Search for the cell housing the specified text and yield its (X, Y) center coordinate. 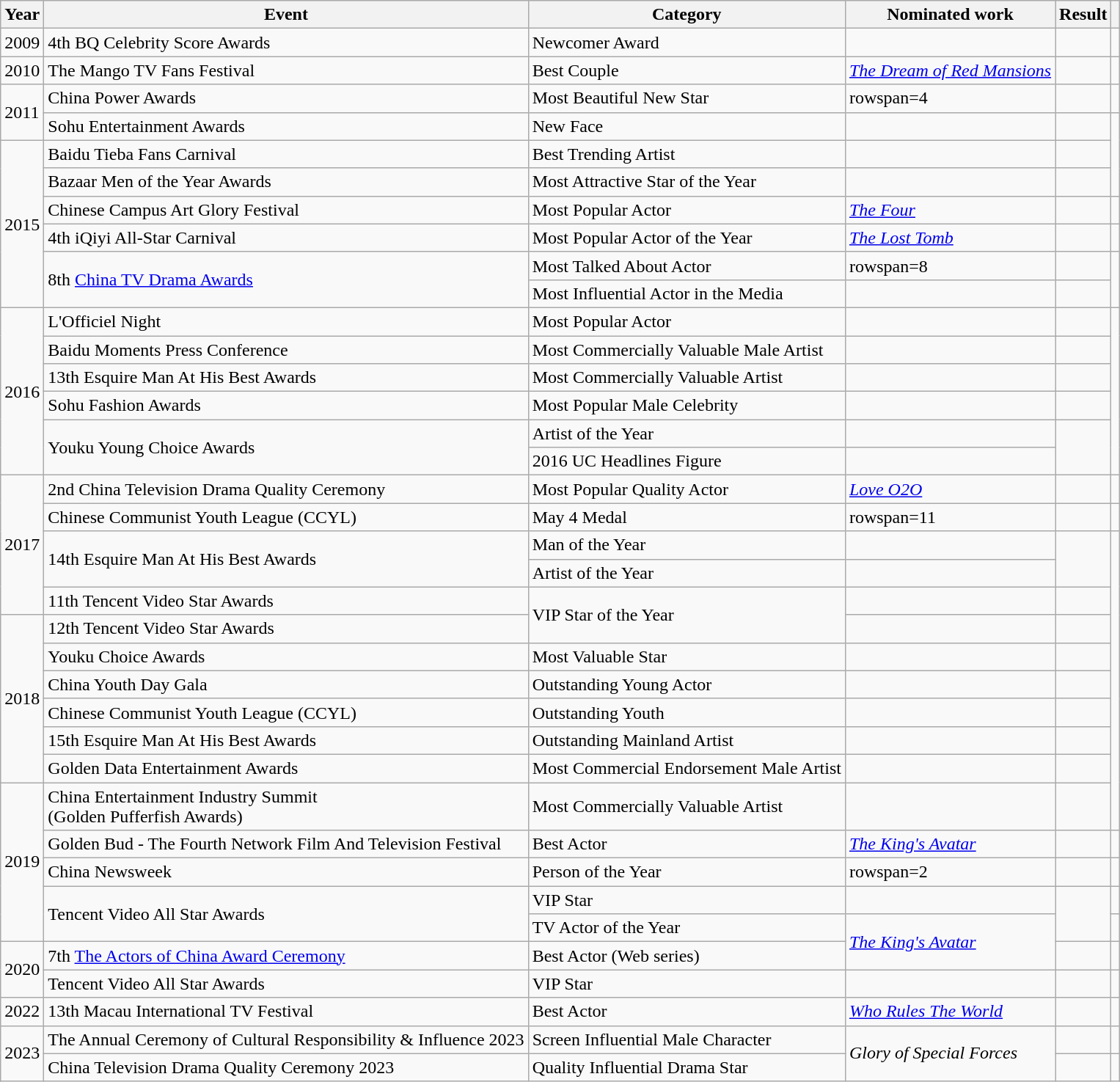
The Dream of Red Mansions (950, 70)
Most Beautiful New Star (687, 98)
Who Rules The World (950, 1012)
VIP Star of the Year (687, 615)
13th Macau International TV Festival (286, 1012)
2010 (22, 70)
rowspan=8 (950, 266)
Best Couple (687, 70)
Sohu Entertainment Awards (286, 126)
Newcomer Award (687, 43)
Most Valuable Star (687, 657)
Baidu Moments Press Conference (286, 350)
Outstanding Young Actor (687, 684)
Most Attractive Star of the Year (687, 182)
China Television Drama Quality Ceremony 2023 (286, 1067)
New Face (687, 126)
Result (1083, 15)
15th Esquire Man At His Best Awards (286, 740)
Chinese Campus Art Glory Festival (286, 210)
Baidu Tieba Fans Carnival (286, 154)
2016 (22, 391)
Most Commercial Endorsement Male Artist (687, 768)
Quality Influential Drama Star (687, 1067)
China Newsweek (286, 872)
Event (286, 15)
Most Popular Male Celebrity (687, 406)
Glory of Special Forces (950, 1053)
L'Officiel Night (286, 321)
2023 (22, 1053)
Golden Bud - The Fourth Network Film And Television Festival (286, 844)
The Four (950, 210)
Best Actor (Web series) (687, 956)
Most Popular Quality Actor (687, 489)
Most Commercially Valuable Male Artist (687, 350)
Youku Young Choice Awards (286, 447)
2009 (22, 43)
Person of the Year (687, 872)
Year (22, 15)
2011 (22, 112)
May 4 Medal (687, 517)
Most Talked About Actor (687, 266)
TV Actor of the Year (687, 928)
rowspan=11 (950, 517)
The Lost Tomb (950, 238)
The Annual Ceremony of Cultural Responsibility & Influence 2023 (286, 1039)
Best Trending Artist (687, 154)
2015 (22, 224)
7th The Actors of China Award Ceremony (286, 956)
Most Influential Actor in the Media (687, 293)
Man of the Year (687, 545)
Category (687, 15)
rowspan=4 (950, 98)
11th Tencent Video Star Awards (286, 601)
China Entertainment Industry Summit (Golden Pufferfish Awards) (286, 805)
China Youth Day Gala (286, 684)
12th Tencent Video Star Awards (286, 629)
8th China TV Drama Awards (286, 279)
2016 UC Headlines Figure (687, 461)
2017 (22, 545)
Love O2O (950, 489)
Outstanding Youth (687, 712)
2nd China Television Drama Quality Ceremony (286, 489)
The Mango TV Fans Festival (286, 70)
13th Esquire Man At His Best Awards (286, 378)
Screen Influential Male Character (687, 1039)
Sohu Fashion Awards (286, 406)
4th iQiyi All-Star Carnival (286, 238)
Golden Data Entertainment Awards (286, 768)
rowspan=2 (950, 872)
2022 (22, 1012)
14th Esquire Man At His Best Awards (286, 559)
Bazaar Men of the Year Awards (286, 182)
Most Popular Actor of the Year (687, 238)
Nominated work (950, 15)
2019 (22, 861)
4th BQ Celebrity Score Awards (286, 43)
Youku Choice Awards (286, 657)
China Power Awards (286, 98)
Outstanding Mainland Artist (687, 740)
2020 (22, 970)
2018 (22, 698)
